From the cell containing the given text, extract its center point as [X, Y] coordinate. 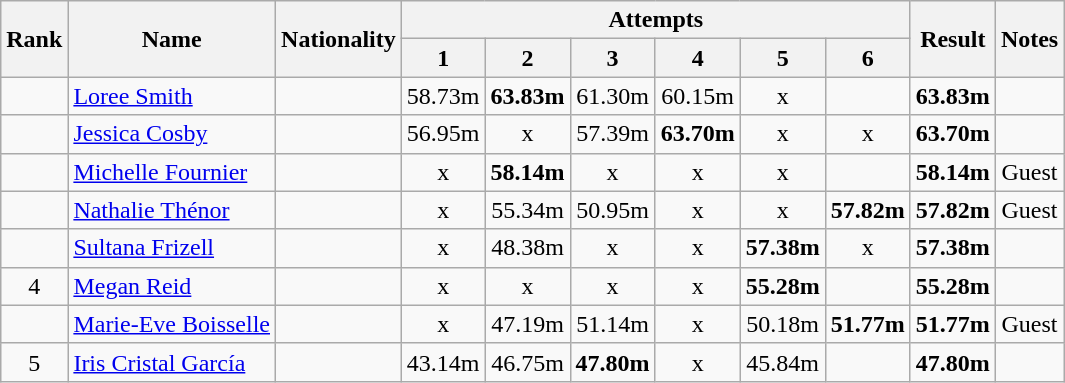
58.73m [443, 96]
Sultana Frizell [172, 248]
Marie-Eve Boisselle [172, 324]
Name [172, 39]
2 [528, 58]
43.14m [443, 362]
61.30m [612, 96]
55.34m [528, 210]
57.39m [612, 134]
Result [952, 39]
46.75m [528, 362]
48.38m [528, 248]
6 [868, 58]
51.14m [612, 324]
47.19m [528, 324]
Nationality [339, 39]
Attempts [656, 20]
Jessica Cosby [172, 134]
Megan Reid [172, 286]
Loree Smith [172, 96]
3 [612, 58]
Michelle Fournier [172, 172]
45.84m [782, 362]
60.15m [698, 96]
Iris Cristal García [172, 362]
Rank [34, 39]
50.95m [612, 210]
50.18m [782, 324]
1 [443, 58]
56.95m [443, 134]
Notes [1029, 39]
Nathalie Thénor [172, 210]
